Search for the cell housing the specified text and yield its (X, Y) center coordinate. 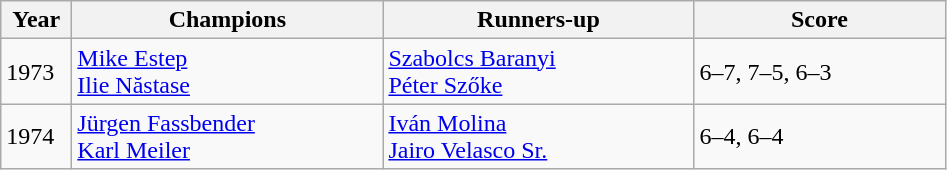
Year (36, 20)
Jürgen Fassbender Karl Meiler (228, 136)
6–7, 7–5, 6–3 (820, 72)
Runners-up (538, 20)
Mike Estep Ilie Năstase (228, 72)
1973 (36, 72)
Iván Molina Jairo Velasco Sr. (538, 136)
6–4, 6–4 (820, 136)
Score (820, 20)
Champions (228, 20)
Szabolcs Baranyi Péter Szőke (538, 72)
1974 (36, 136)
